Detect which cell encompasses the target text, then output its [x, y] center coordinate. 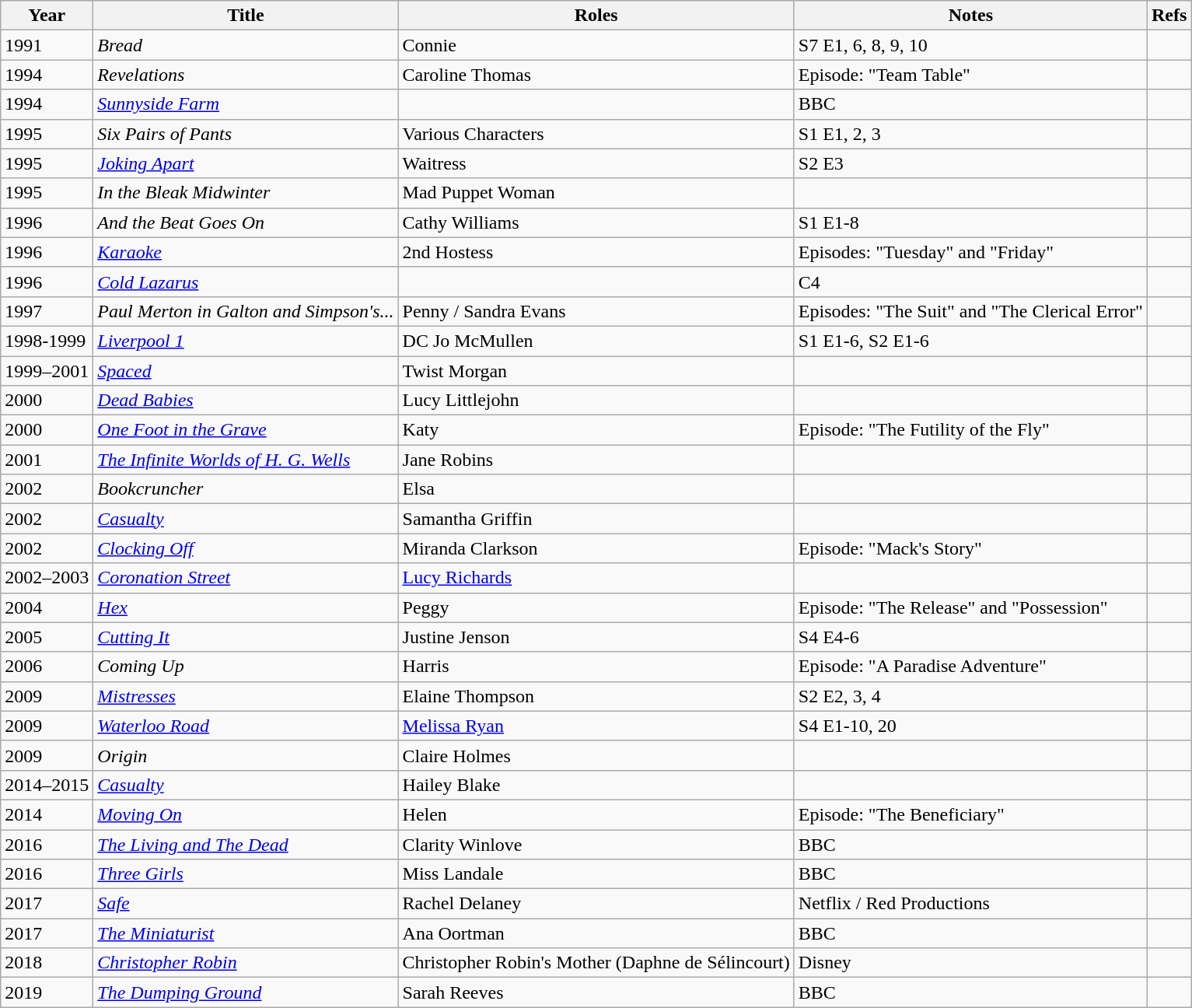
S4 E1-10, 20 [970, 726]
Sunnyside Farm [246, 104]
Clocking Off [246, 548]
And the Beat Goes On [246, 222]
Karaoke [246, 252]
The Dumping Ground [246, 992]
Twist Morgan [596, 371]
Coming Up [246, 667]
2019 [47, 992]
Episode: "The Futility of the Fly" [970, 430]
1999–2001 [47, 371]
Cathy Williams [596, 222]
Mad Puppet Woman [596, 193]
Revelations [246, 75]
Rachel Delaney [596, 904]
Connie [596, 45]
Bookcruncher [246, 489]
Six Pairs of Pants [246, 134]
The Infinite Worlds of H. G. Wells [246, 460]
Helen [596, 814]
In the Bleak Midwinter [246, 193]
Christopher Robin's Mother (Daphne de Sélincourt) [596, 963]
S1 E1, 2, 3 [970, 134]
2001 [47, 460]
One Foot in the Grave [246, 430]
S4 E4-6 [970, 637]
Netflix / Red Productions [970, 904]
Liverpool 1 [246, 341]
1998-1999 [47, 341]
Cold Lazarus [246, 282]
Waitress [596, 163]
2002–2003 [47, 578]
Elsa [596, 489]
Episode: "A Paradise Adventure" [970, 667]
Justine Jenson [596, 637]
Episode: "Mack's Story" [970, 548]
Claire Holmes [596, 755]
Lucy Richards [596, 578]
Paul Merton in Galton and Simpson's... [246, 311]
Peggy [596, 607]
Christopher Robin [246, 963]
S7 E1, 6, 8, 9, 10 [970, 45]
Moving On [246, 814]
Lucy Littlejohn [596, 401]
Title [246, 16]
1991 [47, 45]
Jane Robins [596, 460]
Caroline Thomas [596, 75]
2018 [47, 963]
Elaine Thompson [596, 696]
Various Characters [596, 134]
1997 [47, 311]
Refs [1169, 16]
Episodes: "The Suit" and "The Clerical Error" [970, 311]
Year [47, 16]
Roles [596, 16]
S2 E2, 3, 4 [970, 696]
Episode: "The Beneficiary" [970, 814]
Notes [970, 16]
Safe [246, 904]
Harris [596, 667]
Cutting It [246, 637]
C4 [970, 282]
Coronation Street [246, 578]
Dead Babies [246, 401]
Origin [246, 755]
2005 [47, 637]
Melissa Ryan [596, 726]
S2 E3 [970, 163]
2004 [47, 607]
DC Jo McMullen [596, 341]
Episodes: "Tuesday" and "Friday" [970, 252]
Sarah Reeves [596, 992]
Episode: "Team Table" [970, 75]
Waterloo Road [246, 726]
The Miniaturist [246, 933]
Miranda Clarkson [596, 548]
S1 E1-8 [970, 222]
Katy [596, 430]
Disney [970, 963]
2nd Hostess [596, 252]
Spaced [246, 371]
The Living and The Dead [246, 844]
2006 [47, 667]
Hex [246, 607]
2014–2015 [47, 785]
Samantha Griffin [596, 519]
Miss Landale [596, 874]
Mistresses [246, 696]
Episode: "The Release" and "Possession" [970, 607]
Ana Oortman [596, 933]
Joking Apart [246, 163]
S1 E1-6, S2 E1-6 [970, 341]
Three Girls [246, 874]
Penny / Sandra Evans [596, 311]
2014 [47, 814]
Bread [246, 45]
Clarity Winlove [596, 844]
Hailey Blake [596, 785]
